From the cell containing the given text, extract its center point as [x, y] coordinate. 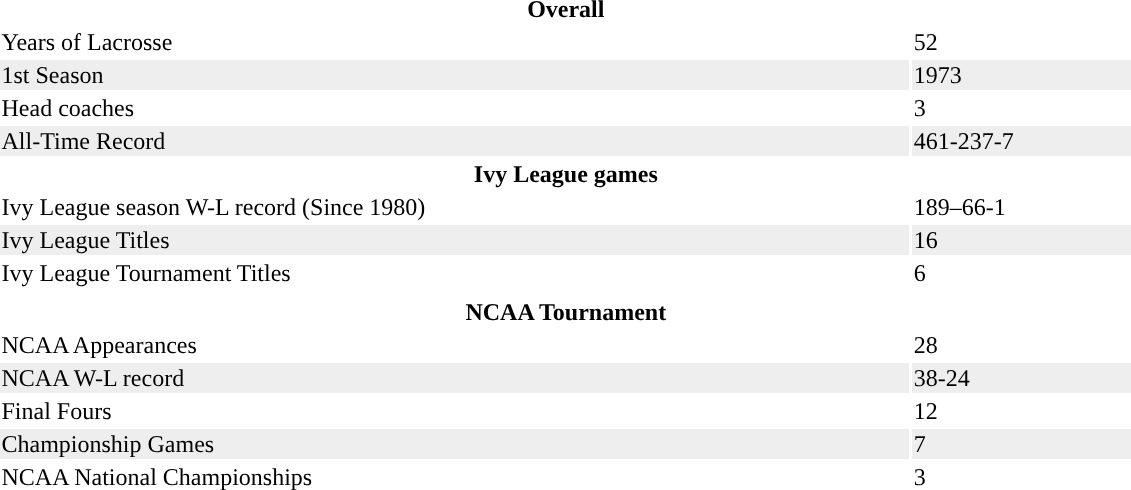
1973 [1022, 75]
52 [1022, 42]
Head coaches [454, 108]
38-24 [1022, 378]
Final Fours [454, 411]
NCAA Appearances [454, 345]
16 [1022, 240]
12 [1022, 411]
Ivy League season W-L record (Since 1980) [454, 207]
All-Time Record [454, 141]
1st Season [454, 75]
7 [1022, 444]
189–66-1 [1022, 207]
461-237-7 [1022, 141]
6 [1022, 273]
Championship Games [454, 444]
NCAA W-L record [454, 378]
Ivy League Titles [454, 240]
Years of Lacrosse [454, 42]
28 [1022, 345]
3 [1022, 108]
Ivy League Tournament Titles [454, 273]
